Capture the cell that displays the provided text and extract its (x, y) central coordinate. 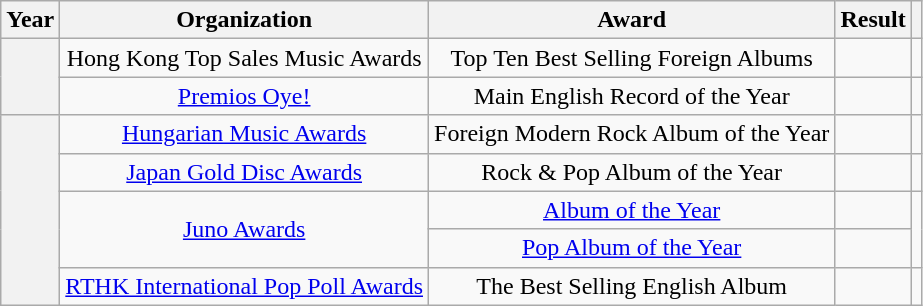
The Best Selling English Album (632, 286)
Foreign Modern Rock Album of the Year (632, 134)
Japan Gold Disc Awards (244, 172)
Hungarian Music Awards (244, 134)
Hong Kong Top Sales Music Awards (244, 58)
RTHK International Pop Poll Awards (244, 286)
Juno Awards (244, 229)
Award (632, 20)
Organization (244, 20)
Pop Album of the Year (632, 248)
Rock & Pop Album of the Year (632, 172)
Album of the Year (632, 210)
Year (30, 20)
Top Ten Best Selling Foreign Albums (632, 58)
Premios Oye! (244, 96)
Main English Record of the Year (632, 96)
Result (873, 20)
